Identify which cell holds the provided text, then report its [x, y] central coordinate. 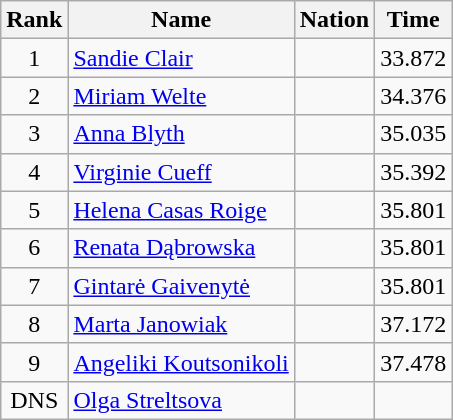
Virginie Cueff [181, 172]
Sandie Clair [181, 58]
Olga Streltsova [181, 400]
Gintarė Gaivenytė [181, 286]
Nation [334, 20]
37.478 [414, 362]
Rank [34, 20]
5 [34, 210]
37.172 [414, 324]
34.376 [414, 96]
Angeliki Koutsonikoli [181, 362]
35.392 [414, 172]
2 [34, 96]
Marta Janowiak [181, 324]
Helena Casas Roige [181, 210]
33.872 [414, 58]
9 [34, 362]
Miriam Welte [181, 96]
Renata Dąbrowska [181, 248]
35.035 [414, 134]
1 [34, 58]
8 [34, 324]
Anna Blyth [181, 134]
DNS [34, 400]
Time [414, 20]
Name [181, 20]
7 [34, 286]
3 [34, 134]
4 [34, 172]
6 [34, 248]
